Detect which cell encompasses the target text, then output its (X, Y) center coordinate. 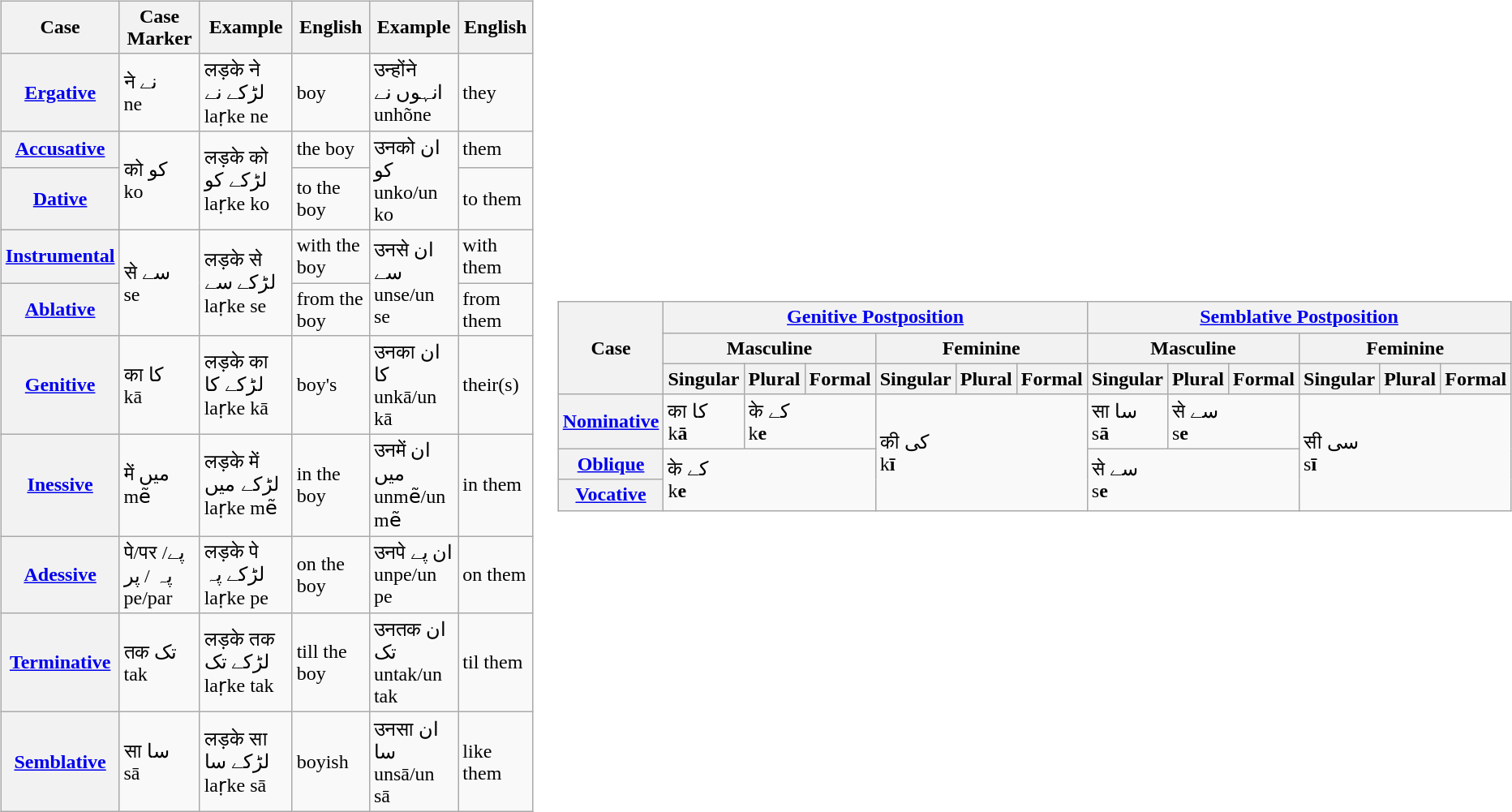
to them (496, 198)
Semblative (60, 762)
til them (496, 663)
लड़के पे لڑکے پہlaṛke pe (246, 574)
Case Marker (159, 28)
from the boy (331, 308)
लड़के सा لڑکے ساlaṛke sā (246, 762)
they (496, 92)
on the boy (331, 574)
ने نےne (159, 92)
Ergative (60, 92)
the boy (331, 149)
to the boy (331, 198)
लड़के का لڑکے کاlaṛke kā (246, 385)
उन्होंने انہوں نےunhõne (414, 92)
with the boy (331, 256)
लड़के से لڑکے سےlaṛke se (246, 282)
Oblique (611, 464)
में میںmẽ (159, 485)
boy's (331, 385)
on them (496, 574)
को کوko (159, 180)
लड़के तक لڑکے تکlaṛke tak (246, 663)
उनसे ان سےunse/un se (414, 282)
boyish (331, 762)
लड़के ने لڑکے نےlaṛke ne (246, 92)
लड़के में لڑکے میںlaṛke mẽ (246, 485)
in them (496, 485)
in the boy (331, 485)
them (496, 149)
from them (496, 308)
Inessive (60, 485)
Semblative Postposition (1299, 317)
Vocative (611, 495)
till the boy (331, 663)
लड़के को لڑکے کوlaṛke ko (246, 180)
उनतक ان تکuntak/un tak (414, 663)
like them (496, 762)
उनको ان کوunko/un ko (414, 180)
Genitive Postposition (875, 317)
सी سیsī (1405, 453)
Genitive (60, 385)
उनसा ان ساunsā/un sā (414, 762)
with them (496, 256)
their(s) (496, 385)
उनमें ان میںunmẽ/un mẽ (414, 485)
Nominative (611, 422)
Terminative (60, 663)
पे/पर پے/پہ / پرpe/par (159, 574)
की کیkī (982, 453)
उनका ان کاunkā/un kā (414, 385)
Accusative (60, 149)
तक تکtak (159, 663)
Ablative (60, 308)
Instrumental (60, 256)
Adessive (60, 574)
उनपे ان پےunpe/un pe (414, 574)
boy (331, 92)
Dative (60, 198)
